Determine the (X, Y) coordinate at the center of the cell enclosing the given text.  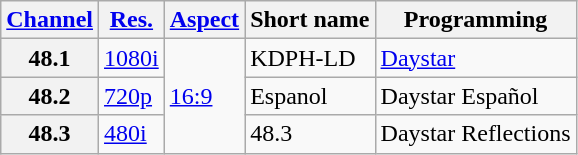
1080i (132, 58)
Aspect (204, 20)
480i (132, 134)
Programming (476, 20)
Res. (132, 20)
720p (132, 96)
Daystar (476, 58)
48.2 (50, 96)
Channel (50, 20)
16:9 (204, 96)
Short name (310, 20)
KDPH-LD (310, 58)
Daystar Reflections (476, 134)
Espanol (310, 96)
Daystar Español (476, 96)
48.1 (50, 58)
